Locate the cell with the specified text and output its (x, y) center coordinate. 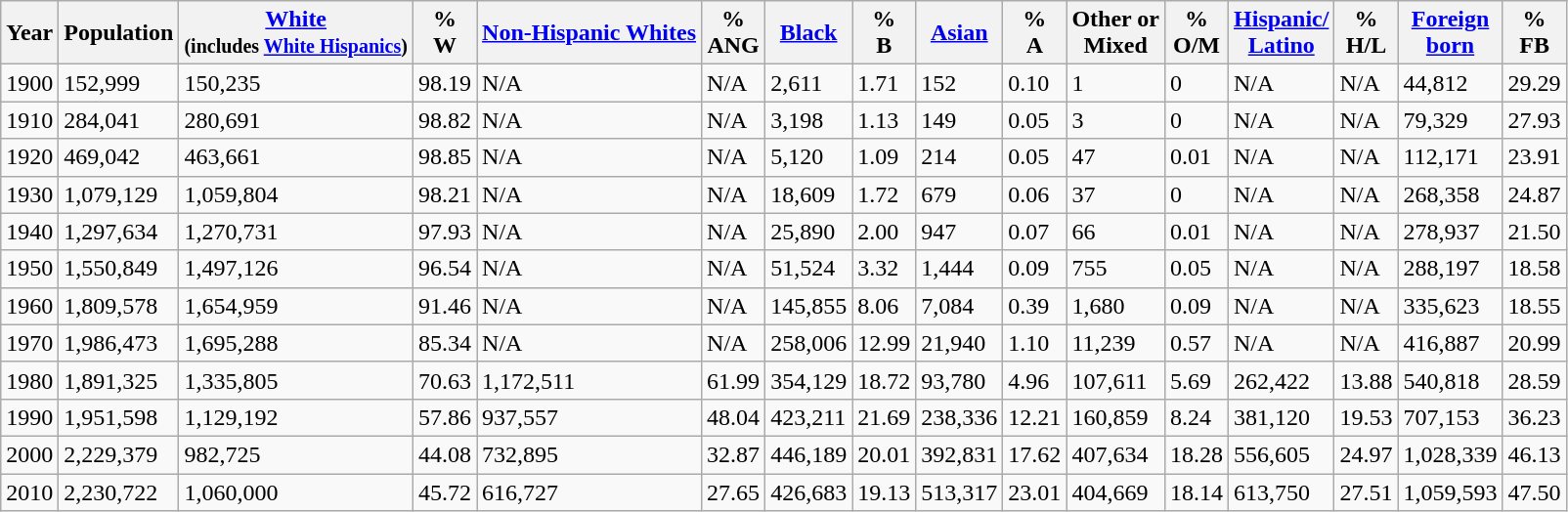
0.07 (1034, 232)
18.58 (1535, 269)
1,059,593 (1451, 491)
0.39 (1034, 306)
27.65 (733, 491)
392,831 (960, 454)
1,986,473 (119, 343)
96.54 (444, 269)
23.91 (1535, 157)
5,120 (809, 157)
%ANG (733, 33)
White(includes White Hispanics) (296, 33)
3,198 (809, 120)
1,654,959 (296, 306)
48.04 (733, 417)
11,239 (1116, 343)
44,812 (1451, 83)
18.72 (884, 380)
1.09 (884, 157)
19.53 (1367, 417)
12.21 (1034, 417)
98.21 (444, 194)
1.10 (1034, 343)
32.87 (733, 454)
152,999 (119, 83)
%H/L (1367, 33)
1940 (29, 232)
1,028,339 (1451, 454)
Black (809, 33)
288,197 (1451, 269)
1990 (29, 417)
2,229,379 (119, 454)
404,669 (1116, 491)
616,727 (589, 491)
2,230,722 (119, 491)
17.62 (1034, 454)
0.06 (1034, 194)
47 (1116, 157)
354,129 (809, 380)
5.69 (1197, 380)
85.34 (444, 343)
1,891,325 (119, 380)
79,329 (1451, 120)
1900 (29, 83)
0.10 (1034, 83)
1 (1116, 83)
%FB (1535, 33)
66 (1116, 232)
3.32 (884, 269)
Year (29, 33)
556,605 (1282, 454)
0.57 (1197, 343)
20.99 (1535, 343)
93,780 (960, 380)
679 (960, 194)
27.51 (1367, 491)
1,335,805 (296, 380)
150,235 (296, 83)
540,818 (1451, 380)
21.50 (1535, 232)
61.99 (733, 380)
2,611 (809, 83)
1960 (29, 306)
149 (960, 120)
Hispanic/Latino (1282, 33)
98.85 (444, 157)
1,129,192 (296, 417)
8.24 (1197, 417)
258,006 (809, 343)
145,855 (809, 306)
1,060,000 (296, 491)
24.97 (1367, 454)
732,895 (589, 454)
%B (884, 33)
2000 (29, 454)
46.13 (1535, 454)
4.96 (1034, 380)
44.08 (444, 454)
947 (960, 232)
1,695,288 (296, 343)
1910 (29, 120)
23.01 (1034, 491)
Non-Hispanic Whites (589, 33)
238,336 (960, 417)
13.88 (1367, 380)
1,297,634 (119, 232)
1.72 (884, 194)
982,725 (296, 454)
1.13 (884, 120)
755 (1116, 269)
1920 (29, 157)
57.86 (444, 417)
28.59 (1535, 380)
1,444 (960, 269)
7,084 (960, 306)
98.82 (444, 120)
426,683 (809, 491)
112,171 (1451, 157)
27.93 (1535, 120)
47.50 (1535, 491)
1,079,129 (119, 194)
278,937 (1451, 232)
29.29 (1535, 83)
97.93 (444, 232)
407,634 (1116, 454)
335,623 (1451, 306)
98.19 (444, 83)
21,940 (960, 343)
1,809,578 (119, 306)
284,041 (119, 120)
18,609 (809, 194)
513,317 (960, 491)
1,497,126 (296, 269)
1970 (29, 343)
613,750 (1282, 491)
36.23 (1535, 417)
1,550,849 (119, 269)
%A (1034, 33)
18.55 (1535, 306)
Asian (960, 33)
Population (119, 33)
70.63 (444, 380)
Other orMixed (1116, 33)
51,524 (809, 269)
214 (960, 157)
21.69 (884, 417)
1,059,804 (296, 194)
416,887 (1451, 343)
2010 (29, 491)
18.14 (1197, 491)
45.72 (444, 491)
280,691 (296, 120)
1,680 (1116, 306)
%O/M (1197, 33)
2.00 (884, 232)
3 (1116, 120)
18.28 (1197, 454)
1930 (29, 194)
107,611 (1116, 380)
160,859 (1116, 417)
937,557 (589, 417)
24.87 (1535, 194)
1980 (29, 380)
Foreignborn (1451, 33)
1,951,598 (119, 417)
262,422 (1282, 380)
469,042 (119, 157)
20.01 (884, 454)
12.99 (884, 343)
707,153 (1451, 417)
1,172,511 (589, 380)
19.13 (884, 491)
152 (960, 83)
25,890 (809, 232)
1.71 (884, 83)
1950 (29, 269)
8.06 (884, 306)
423,211 (809, 417)
268,358 (1451, 194)
446,189 (809, 454)
91.46 (444, 306)
%W (444, 33)
463,661 (296, 157)
37 (1116, 194)
1,270,731 (296, 232)
381,120 (1282, 417)
